Return [x, y] of the center of cell containing provided text 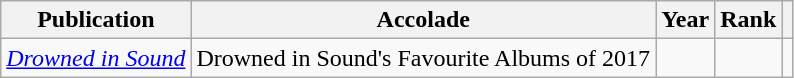
Drowned in Sound [96, 58]
Accolade [424, 20]
Rank [748, 20]
Year [686, 20]
Drowned in Sound's Favourite Albums of 2017 [424, 58]
Publication [96, 20]
